Locate the cell with the specified text and output its [x, y] center coordinate. 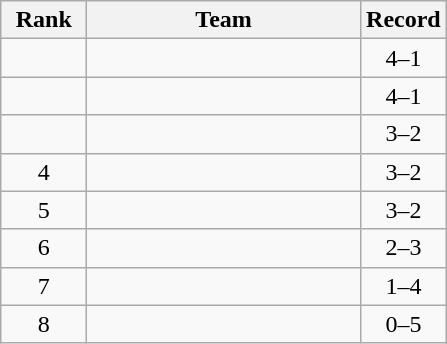
Rank [44, 20]
7 [44, 286]
5 [44, 210]
8 [44, 324]
6 [44, 248]
4 [44, 172]
Team [224, 20]
Record [403, 20]
2–3 [403, 248]
0–5 [403, 324]
1–4 [403, 286]
